From the cell containing the given text, extract its center point as (x, y) coordinate. 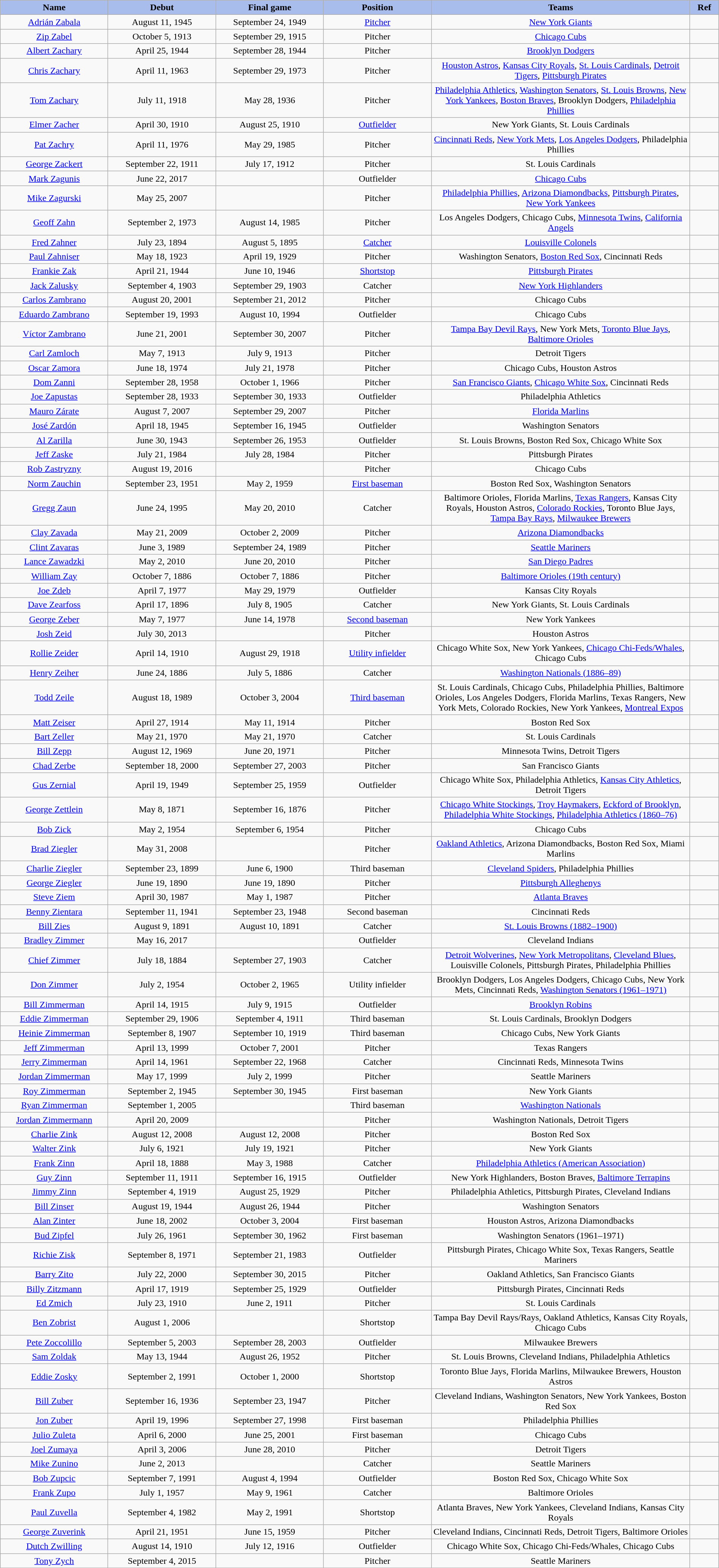
Joe Zdeb (54, 590)
September 28, 1933 (162, 397)
Barry Zito (54, 1274)
Jeff Zaske (54, 454)
July 11, 1918 (162, 100)
September 4, 1911 (270, 1019)
July 23, 1894 (162, 242)
Bob Zick (54, 829)
April 18, 1888 (162, 1163)
Al Zarilla (54, 440)
Julio Zuleta (54, 1435)
George Ziegler (54, 883)
Baltimore Orioles (19th century) (560, 576)
June 21, 2001 (162, 334)
Jerry Zimmerman (54, 1062)
George Zuverink (54, 1532)
August 25, 1910 (270, 125)
June 28, 2010 (270, 1449)
Rollie Zeider (54, 653)
Jordan Zimmermann (54, 1120)
Houston Astros (560, 634)
October 2, 1965 (270, 984)
September 23, 1951 (162, 483)
April 19, 1929 (270, 257)
Bob Zupcic (54, 1478)
April 19, 1996 (162, 1420)
April 30, 1910 (162, 125)
Sam Zoldak (54, 1357)
Atlanta Braves (560, 897)
George Zettlein (54, 810)
Pittsburgh Pirates, Cincinnati Reds (560, 1289)
Baltimore Orioles (560, 1493)
April 11, 1976 (162, 144)
July 8, 1905 (270, 605)
San Francisco Giants, Chicago White Sox, Cincinnati Reds (560, 382)
June 10, 1946 (270, 271)
May 29, 1979 (270, 590)
June 3, 1989 (162, 547)
New York Highlanders (560, 286)
August 26, 1952 (270, 1357)
April 3, 2006 (162, 1449)
Ryan Zimmerman (54, 1105)
Jon Zuber (54, 1420)
September 22, 1968 (270, 1062)
July 9, 1915 (270, 1004)
Eddie Zosky (54, 1377)
Cincinnati Reds, Minnesota Twins (560, 1062)
September 2, 1973 (162, 222)
September 16, 1915 (270, 1177)
September 30, 2007 (270, 334)
September 4, 1919 (162, 1192)
September 21, 1983 (270, 1254)
Chicago White Sox, Chicago Chi-Feds/Whales, Chicago Cubs (560, 1546)
Final game (270, 8)
April 14, 1910 (162, 653)
September 29, 1973 (270, 71)
Teams (560, 8)
Cleveland Indians, Cincinnati Reds, Detroit Tigers, Baltimore Orioles (560, 1532)
August 20, 2001 (162, 300)
Tampa Bay Devil Rays, New York Mets, Toronto Blue Jays, Baltimore Orioles (560, 334)
May 13, 1944 (162, 1357)
May 29, 1985 (270, 144)
May 18, 1923 (162, 257)
September 10, 1919 (270, 1033)
Brooklyn Robins (560, 1004)
July 9, 1913 (270, 353)
May 25, 2007 (162, 198)
Cleveland Indians (560, 940)
Rob Zastryzny (54, 469)
August 10, 1994 (270, 314)
Gus Zernial (54, 785)
Chicago Cubs, New York Giants (560, 1033)
October 2, 2009 (270, 533)
May 20, 2010 (270, 508)
May 17, 1999 (162, 1077)
Elmer Zacher (54, 125)
Eduardo Zambrano (54, 314)
August 26, 1944 (270, 1206)
Arizona Diamondbacks (560, 533)
April 13, 1999 (162, 1048)
June 18, 1974 (162, 368)
September 16, 1936 (162, 1401)
Brooklyn Dodgers (560, 51)
May 21, 2009 (162, 533)
Bill Zepp (54, 751)
July 17, 1912 (270, 164)
April 21, 1951 (162, 1532)
St. Louis Browns, Boston Red Sox, Chicago White Sox (560, 440)
August 10, 1891 (270, 926)
Los Angeles Dodgers, Chicago Cubs, Minnesota Twins, California Angels (560, 222)
August 5, 1895 (270, 242)
Oakland Athletics, Arizona Diamondbacks, Boston Red Sox, Miami Marlins (560, 849)
Chicago Cubs, Houston Astros (560, 368)
Ben Zobrist (54, 1323)
Florida Marlins (560, 411)
Ed Zmich (54, 1303)
June 24, 1886 (162, 673)
July 22, 2000 (162, 1274)
Texas Rangers (560, 1048)
New York Highlanders, Boston Braves, Baltimore Terrapins (560, 1177)
September 29, 1906 (162, 1019)
Name (54, 8)
August 12, 1969 (162, 751)
May 3, 1988 (270, 1163)
May 2, 1991 (270, 1512)
June 6, 1900 (270, 868)
April 7, 1977 (162, 590)
Chad Zerbe (54, 766)
Billy Zitzmann (54, 1289)
Mark Zagunis (54, 178)
Charlie Ziegler (54, 868)
August 14, 1910 (162, 1546)
April 21, 1944 (162, 271)
September 4, 1903 (162, 286)
September 8, 1907 (162, 1033)
Pete Zoccolillo (54, 1342)
Chris Zachary (54, 71)
May 28, 1936 (270, 100)
May 16, 2017 (162, 940)
Bud Zipfel (54, 1235)
Position (377, 8)
September 1, 2005 (162, 1105)
July 28, 1984 (270, 454)
Cincinnati Reds, New York Mets, Los Angeles Dodgers, Philadelphia Phillies (560, 144)
April 14, 1915 (162, 1004)
September 23, 1899 (162, 868)
April 17, 1896 (162, 605)
Dom Zanni (54, 382)
Pat Zachry (54, 144)
Detroit Wolverines, New York Metropolitans, Cleveland Blues, Louisville Colonels, Pittsburgh Pirates, Philadelphia Phillies (560, 960)
Washington Nationals (560, 1105)
September 11, 1941 (162, 912)
September 4, 2015 (162, 1560)
Jack Zalusky (54, 286)
Philadelphia Athletics, Pittsburgh Pirates, Cleveland Indians (560, 1192)
August 9, 1891 (162, 926)
June 20, 2010 (270, 562)
May 11, 1914 (270, 722)
September 27, 2003 (270, 766)
July 6, 1921 (162, 1149)
Houston Astros, Arizona Diamondbacks (560, 1221)
Philadelphia Athletics (560, 397)
June 18, 2002 (162, 1221)
August 29, 1918 (270, 653)
New York Yankees (560, 619)
May 7, 1977 (162, 619)
Adrián Zabala (54, 22)
September 11, 1911 (162, 1177)
September 29, 1903 (270, 286)
April 18, 1945 (162, 425)
Bill Zies (54, 926)
Frank Zinn (54, 1163)
Henry Zeiher (54, 673)
June 25, 2001 (270, 1435)
Steve Ziem (54, 897)
August 7, 2007 (162, 411)
Bart Zeller (54, 736)
August 14, 1985 (270, 222)
Dutch Zwilling (54, 1546)
July 26, 1961 (162, 1235)
Joe Zapustas (54, 397)
Frankie Zak (54, 271)
Don Zimmer (54, 984)
September 29, 2007 (270, 411)
May 8, 1871 (162, 810)
April 11, 1963 (162, 71)
St. Louis Cardinals, Brooklyn Dodgers (560, 1019)
August 1, 2006 (162, 1323)
Washington Nationals, Detroit Tigers (560, 1120)
September 28, 1944 (270, 51)
Todd Zeile (54, 697)
April 6, 2000 (162, 1435)
May 2, 1959 (270, 483)
May 9, 1961 (270, 1493)
June 15, 1959 (270, 1532)
June 24, 1995 (162, 508)
September 22, 1911 (162, 164)
July 21, 1984 (162, 454)
Paul Zuvella (54, 1512)
Alan Zinter (54, 1221)
September 19, 1993 (162, 314)
Clint Zavaras (54, 547)
George Zackert (54, 164)
Jimmy Zinn (54, 1192)
July 2, 1999 (270, 1077)
Chicago White Sox, New York Yankees, Chicago Chi-Feds/Whales, Chicago Cubs (560, 653)
Ref (704, 8)
Geoff Zahn (54, 222)
Cincinnati Reds (560, 912)
June 2, 2013 (162, 1464)
Jordan Zimmerman (54, 1077)
Philadelphia Phillies (560, 1420)
Washington Senators, Boston Red Sox, Cincinnati Reds (560, 257)
April 17, 1919 (162, 1289)
September 2, 1991 (162, 1377)
Chicago White Sox, Philadelphia Athletics, Kansas City Athletics, Detroit Tigers (560, 785)
Guy Zinn (54, 1177)
September 5, 2003 (162, 1342)
June 2, 1911 (270, 1303)
Houston Astros, Kansas City Royals, St. Louis Cardinals, Detroit Tigers, Pittsburgh Pirates (560, 71)
Philadelphia Athletics, Washington Senators, St. Louis Browns, New York Yankees, Boston Braves, Brooklyn Dodgers, Philadelphia Phillies (560, 100)
Walter Zink (54, 1149)
Carlos Zambrano (54, 300)
October 7, 2001 (270, 1048)
July 21, 1978 (270, 368)
Josh Zeid (54, 634)
July 12, 1916 (270, 1546)
Fred Zahner (54, 242)
Frank Zupo (54, 1493)
April 27, 1914 (162, 722)
September 16, 1876 (270, 810)
Roy Zimmerman (54, 1091)
Paul Zahniser (54, 257)
August 4, 1994 (270, 1478)
June 30, 1943 (162, 440)
Kansas City Royals (560, 590)
Joel Zumaya (54, 1449)
September 30, 1962 (270, 1235)
July 5, 1886 (270, 673)
September 2, 1945 (162, 1091)
June 14, 1978 (270, 619)
September 7, 1991 (162, 1478)
September 29, 1915 (270, 36)
Cleveland Indians, Washington Senators, New York Yankees, Boston Red Sox (560, 1401)
Bill Zuber (54, 1401)
May 2, 2010 (162, 562)
September 16, 1945 (270, 425)
September 18, 2000 (162, 766)
Atlanta Braves, New York Yankees, Cleveland Indians, Kansas City Royals (560, 1512)
George Zeber (54, 619)
Toronto Blue Jays, Florida Marlins, Milwaukee Brewers, Houston Astros (560, 1377)
St. Louis Browns (1882–1900) (560, 926)
September 30, 1945 (270, 1091)
Heinie Zimmerman (54, 1033)
July 2, 1954 (162, 984)
Philadelphia Athletics (American Association) (560, 1163)
September 27, 1998 (270, 1420)
September 30, 2015 (270, 1274)
Milwaukee Brewers (560, 1342)
Bill Zimmerman (54, 1004)
September 28, 1958 (162, 382)
July 1, 1957 (162, 1493)
September 23, 1947 (270, 1401)
William Zay (54, 576)
Bill Zinser (54, 1206)
September 28, 2003 (270, 1342)
September 25, 1959 (270, 785)
May 2, 1954 (162, 829)
Philadelphia Phillies, Arizona Diamondbacks, Pittsburgh Pirates, New York Yankees (560, 198)
July 23, 1910 (162, 1303)
April 20, 2009 (162, 1120)
Mauro Zárate (54, 411)
September 8, 1971 (162, 1254)
Eddie Zimmerman (54, 1019)
July 19, 1921 (270, 1149)
Boston Red Sox, Chicago White Sox (560, 1478)
Tony Zych (54, 1560)
Clay Zavada (54, 533)
San Diego Padres (560, 562)
San Francisco Giants (560, 766)
Jeff Zimmerman (54, 1048)
July 30, 2013 (162, 634)
Washington Senators (1961–1971) (560, 1235)
St. Louis Browns, Cleveland Indians, Philadelphia Athletics (560, 1357)
Cleveland Spiders, Philadelphia Phillies (560, 868)
September 21, 2012 (270, 300)
October 5, 1913 (162, 36)
July 18, 1884 (162, 960)
Chicago White Stockings, Troy Haymakers, Eckford of Brooklyn, Philadelphia White Stockings, Philadelphia Athletics (1860–76) (560, 810)
Chief Zimmer (54, 960)
Matt Zeiser (54, 722)
Oscar Zamora (54, 368)
August 18, 1989 (162, 697)
Louisville Colonels (560, 242)
April 30, 1987 (162, 897)
Minnesota Twins, Detroit Tigers (560, 751)
September 25, 1929 (270, 1289)
Albert Zachary (54, 51)
August 11, 1945 (162, 22)
June 20, 1971 (270, 751)
Oakland Athletics, San Francisco Giants (560, 1274)
Charlie Zink (54, 1134)
September 23, 1948 (270, 912)
September 27, 1903 (270, 960)
Brooklyn Dodgers, Los Angeles Dodgers, Chicago Cubs, New York Mets, Cincinnati Reds, Washington Senators (1961–1971) (560, 984)
September 24, 1989 (270, 547)
Dave Zearfoss (54, 605)
Bradley Zimmer (54, 940)
Gregg Zaun (54, 508)
August 19, 2016 (162, 469)
April 14, 1961 (162, 1062)
Washington Nationals (1886–89) (560, 673)
José Zardón (54, 425)
October 1, 1966 (270, 382)
May 1, 1987 (270, 897)
September 24, 1949 (270, 22)
Benny Zientara (54, 912)
Brad Ziegler (54, 849)
Víctor Zambrano (54, 334)
May 7, 1913 (162, 353)
Boston Red Sox, Washington Senators (560, 483)
June 22, 2017 (162, 178)
Mike Zagurski (54, 198)
Pittsburgh Alleghenys (560, 883)
September 30, 1933 (270, 397)
Mike Zunino (54, 1464)
Richie Zisk (54, 1254)
Tampa Bay Devil Rays/Rays, Oakland Athletics, Kansas City Royals, Chicago Cubs (560, 1323)
September 4, 1982 (162, 1512)
Debut (162, 8)
Pittsburgh Pirates, Chicago White Sox, Texas Rangers, Seattle Mariners (560, 1254)
May 31, 2008 (162, 849)
Norm Zauchin (54, 483)
August 19, 1944 (162, 1206)
October 1, 2000 (270, 1377)
April 19, 1949 (162, 785)
Tom Zachary (54, 100)
Zip Zabel (54, 36)
September 6, 1954 (270, 829)
Lance Zawadzki (54, 562)
Carl Zamloch (54, 353)
August 25, 1929 (270, 1192)
September 26, 1953 (270, 440)
April 25, 1944 (162, 51)
